Provide the [x, y] coordinate of the cell's center where the given text is located.  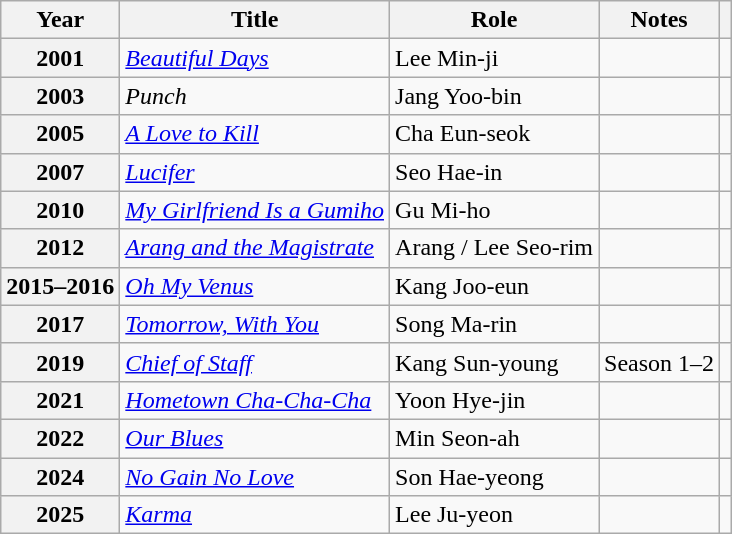
2021 [60, 400]
Year [60, 20]
2005 [60, 134]
2007 [60, 172]
Tomorrow, With You [255, 324]
Gu Mi-ho [494, 210]
Cha Eun-seok [494, 134]
Our Blues [255, 438]
Karma [255, 515]
Song Ma-rin [494, 324]
No Gain No Love [255, 477]
Yoon Hye-jin [494, 400]
Notes [660, 20]
Lee Min-ji [494, 58]
Title [255, 20]
Arang / Lee Seo-rim [494, 248]
Beautiful Days [255, 58]
2015–2016 [60, 286]
Min Seon-ah [494, 438]
Season 1–2 [660, 362]
2017 [60, 324]
Arang and the Magistrate [255, 248]
2012 [60, 248]
Oh My Venus [255, 286]
A Love to Kill [255, 134]
My Girlfriend Is a Gumiho [255, 210]
2025 [60, 515]
Kang Joo-eun [494, 286]
2003 [60, 96]
Chief of Staff [255, 362]
2022 [60, 438]
2001 [60, 58]
2010 [60, 210]
Kang Sun-young [494, 362]
2019 [60, 362]
Punch [255, 96]
Lucifer [255, 172]
Hometown Cha-Cha-Cha [255, 400]
Jang Yoo-bin [494, 96]
2024 [60, 477]
Role [494, 20]
Lee Ju-yeon [494, 515]
Son Hae-yeong [494, 477]
Seo Hae-in [494, 172]
